From the cell containing the given text, extract its center point as [x, y] coordinate. 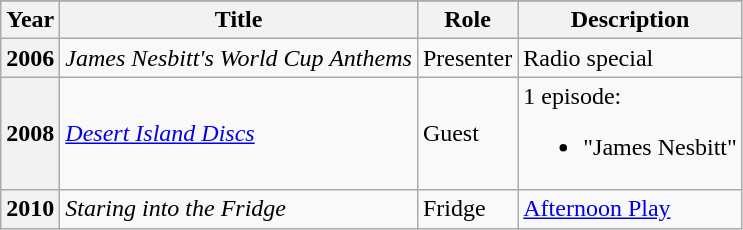
Role [467, 20]
2008 [30, 134]
Guest [467, 134]
Presenter [467, 58]
Afternoon Play [630, 209]
1 episode:"James Nesbitt" [630, 134]
2006 [30, 58]
Year [30, 20]
Fridge [467, 209]
Description [630, 20]
Staring into the Fridge [239, 209]
Radio special [630, 58]
Desert Island Discs [239, 134]
2010 [30, 209]
Title [239, 20]
James Nesbitt's World Cup Anthems [239, 58]
